From the cell containing the given text, extract its center point as (x, y) coordinate. 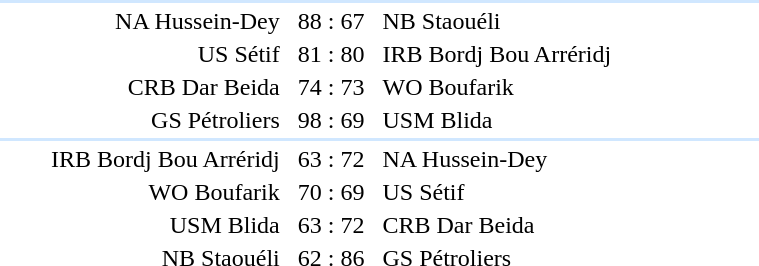
70 : 69 (331, 192)
88 : 67 (331, 21)
98 : 69 (331, 120)
NB Staouéli (522, 21)
74 : 73 (331, 87)
81 : 80 (331, 54)
GS Pétroliers (140, 120)
